Output the (X, Y) coordinate of the center of the cell containing the given text.  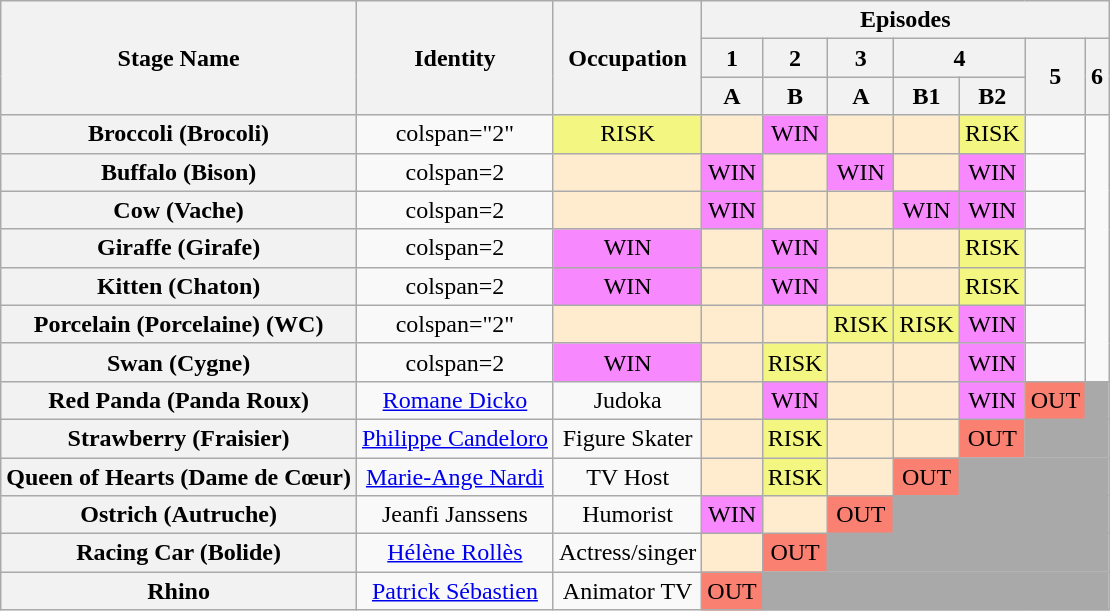
TV Host (627, 477)
Identity (454, 58)
Jeanfi Janssens (454, 515)
1 (732, 58)
Buffalo (Bison) (179, 172)
Cow (Vache) (179, 210)
Patrick Sébastien (454, 591)
5 (1055, 77)
Humorist (627, 515)
Red Panda (Panda Roux) (179, 400)
B (795, 96)
B1 (927, 96)
Figure Skater (627, 438)
3 (861, 58)
Stage Name (179, 58)
Actress/singer (627, 553)
Marie-Ange Nardi (454, 477)
6 (1098, 77)
Hélène Rollès (454, 553)
2 (795, 58)
Animator TV (627, 591)
Romane Dicko (454, 400)
Episodes (906, 20)
Ostrich (Autruche) (179, 515)
Philippe Candeloro (454, 438)
Broccoli (Brocoli) (179, 134)
Swan (Cygne) (179, 362)
Occupation (627, 58)
Rhino (179, 591)
Strawberry (Fraisier) (179, 438)
Judoka (627, 400)
Racing Car (Bolide) (179, 553)
4 (960, 58)
Queen of Hearts (Dame de Cœur) (179, 477)
Porcelain (Porcelaine) (WC) (179, 324)
B2 (992, 96)
Kitten (Chaton) (179, 286)
Giraffe (Girafe) (179, 248)
